Return [X, Y] of the center of cell containing provided text 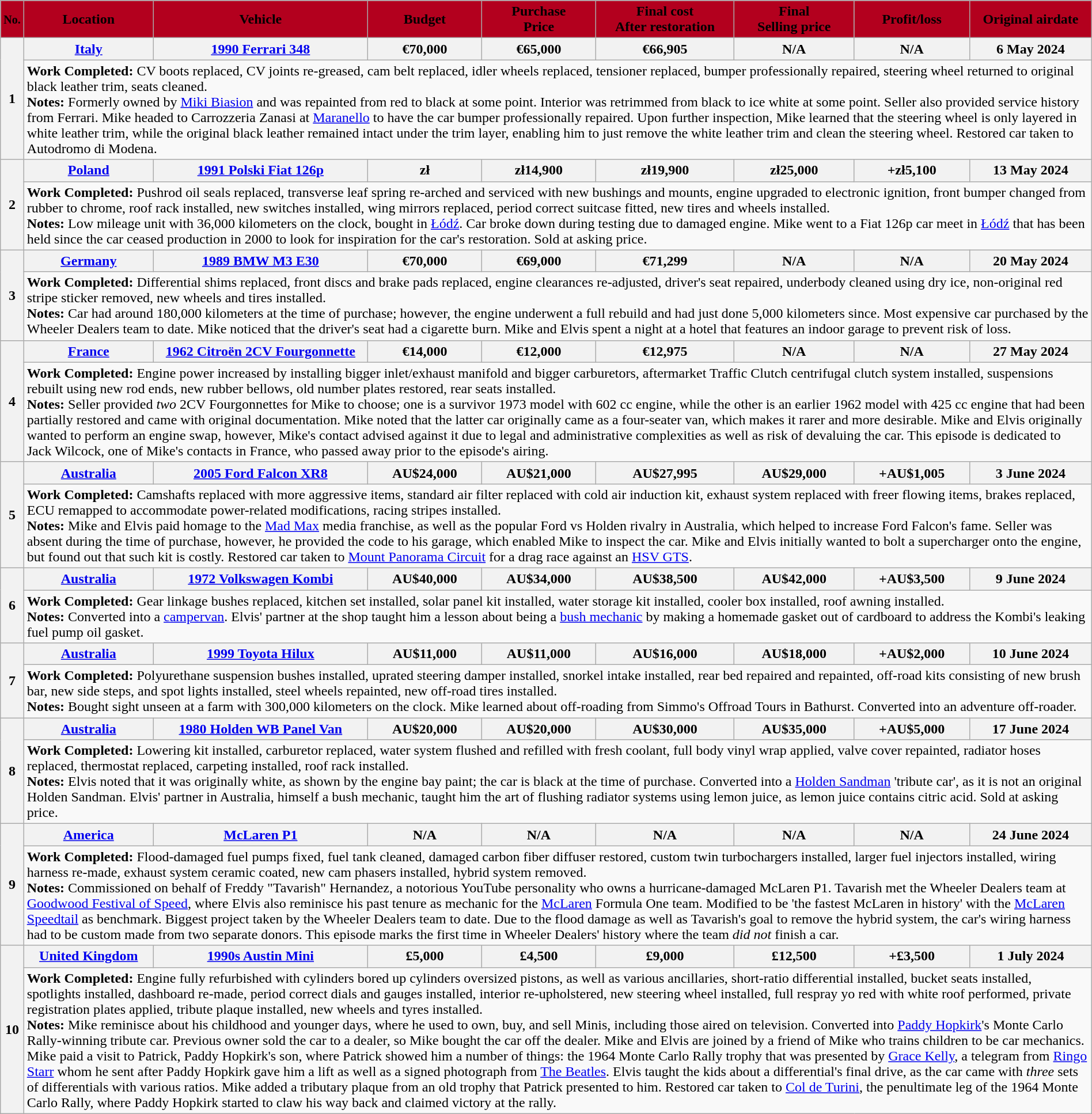
PurchasePrice [539, 20]
AU$30,000 [665, 729]
20 May 2024 [1031, 261]
€14,000 [424, 351]
No. [12, 20]
1962 Citroën 2CV Fourgonnette [260, 351]
+AU$1,005 [912, 473]
1991 Polski Fiat 126p [260, 170]
£5,000 [424, 956]
Italy [89, 49]
AU$35,000 [794, 729]
zł [424, 170]
Budget [424, 20]
€12,975 [665, 351]
€71,299 [665, 261]
1 July 2024 [1031, 956]
America [89, 835]
9 [12, 884]
AU$16,000 [665, 654]
FinalSelling price [794, 20]
€66,905 [665, 49]
United Kingdom [89, 956]
6 [12, 605]
8 [12, 771]
AU$34,000 [539, 579]
AU$38,500 [665, 579]
1990 Ferrari 348 [260, 49]
zł14,900 [539, 170]
5 [12, 515]
1980 Holden WB Panel Van [260, 729]
AU$24,000 [424, 473]
AU$40,000 [424, 579]
3 June 2024 [1031, 473]
+£3,500 [912, 956]
10 June 2024 [1031, 654]
£4,500 [539, 956]
AU$21,000 [539, 473]
+AU$2,000 [912, 654]
1999 Toyota Hilux [260, 654]
€12,000 [539, 351]
1990s Austin Mini [260, 956]
AU$42,000 [794, 579]
+AU$3,500 [912, 579]
+zł5,100 [912, 170]
+AU$5,000 [912, 729]
AU$27,995 [665, 473]
Original airdate [1031, 20]
France [89, 351]
3 [12, 295]
6 May 2024 [1031, 49]
£9,000 [665, 956]
€69,000 [539, 261]
AU$18,000 [794, 654]
17 June 2024 [1031, 729]
zł25,000 [794, 170]
7 [12, 680]
Profit/loss [912, 20]
13 May 2024 [1031, 170]
24 June 2024 [1031, 835]
Germany [89, 261]
10 [12, 1029]
1972 Volkswagen Kombi [260, 579]
Final costAfter restoration [665, 20]
zł19,900 [665, 170]
2005 Ford Falcon XR8 [260, 473]
1 [12, 99]
Poland [89, 170]
McLaren P1 [260, 835]
27 May 2024 [1031, 351]
9 June 2024 [1031, 579]
1989 BMW M3 E30 [260, 261]
£12,500 [794, 956]
€65,000 [539, 49]
4 [12, 401]
AU$29,000 [794, 473]
Location [89, 20]
Vehicle [260, 20]
2 [12, 205]
